Capture the cell that displays the provided text and extract its (X, Y) central coordinate. 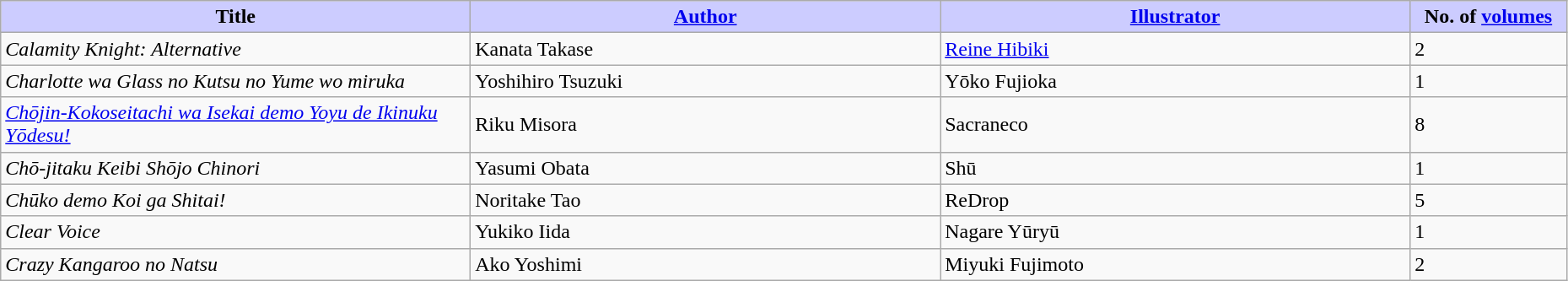
Sacraneco (1176, 125)
5 (1489, 200)
Title (236, 17)
Ako Yoshimi (705, 264)
Clear Voice (236, 232)
Chūko demo Koi ga Shitai! (236, 200)
Chōjin-Kokoseitachi wa Isekai demo Yoyu de Ikinuku Yōdesu! (236, 125)
Charlotte wa Glass no Kutsu no Yume wo miruka (236, 81)
Miyuki Fujimoto (1176, 264)
Chō-jitaku Keibi Shōjo Chinori (236, 168)
Yasumi Obata (705, 168)
Yoshihiro Tsuzuki (705, 81)
Yukiko Iida (705, 232)
No. of volumes (1489, 17)
Reine Hibiki (1176, 49)
Crazy Kangaroo no Natsu (236, 264)
8 (1489, 125)
Yōko Fujioka (1176, 81)
Nagare Yūryū (1176, 232)
Noritake Tao (705, 200)
Author (705, 17)
Riku Misora (705, 125)
Calamity Knight: Alternative (236, 49)
Illustrator (1176, 17)
Kanata Takase (705, 49)
ReDrop (1176, 200)
Shū (1176, 168)
